Identify which cell holds the provided text, then report its (x, y) central coordinate. 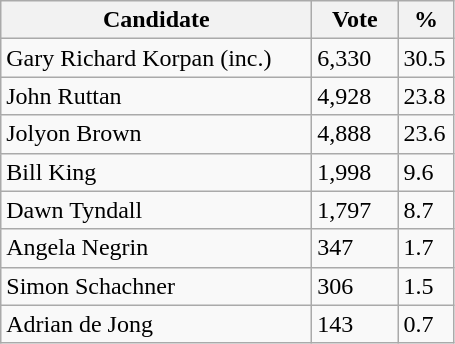
Gary Richard Korpan (inc.) (156, 58)
% (426, 20)
4,928 (355, 96)
John Ruttan (156, 96)
306 (355, 286)
143 (355, 324)
8.7 (426, 210)
Angela Negrin (156, 248)
1,797 (355, 210)
6,330 (355, 58)
1.5 (426, 286)
23.8 (426, 96)
4,888 (355, 134)
30.5 (426, 58)
Candidate (156, 20)
Simon Schachner (156, 286)
Bill King (156, 172)
23.6 (426, 134)
1,998 (355, 172)
0.7 (426, 324)
347 (355, 248)
Dawn Tyndall (156, 210)
Adrian de Jong (156, 324)
Jolyon Brown (156, 134)
1.7 (426, 248)
Vote (355, 20)
9.6 (426, 172)
